Provide the [x, y] coordinate of the cell's center where the given text is located.  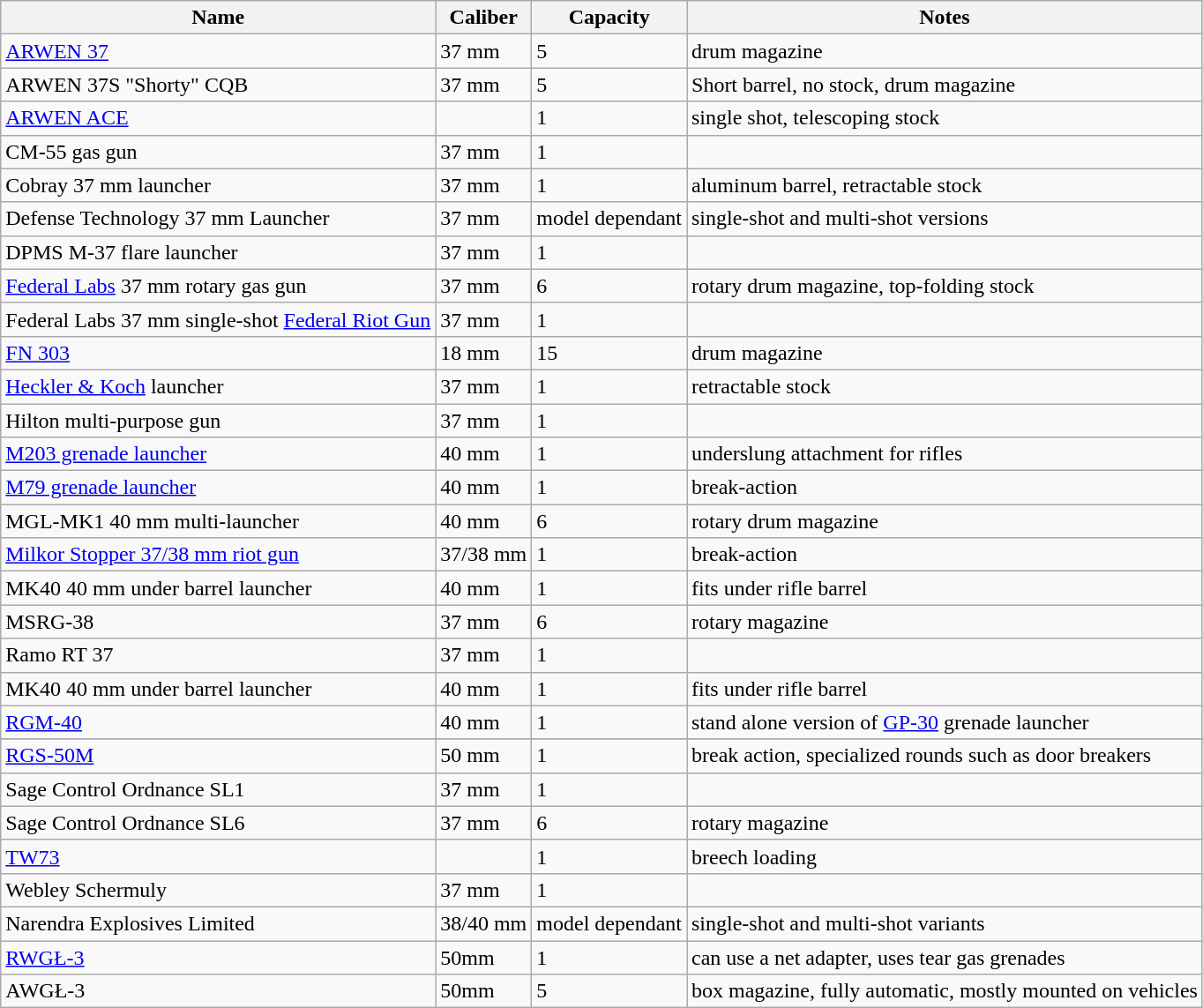
37/38 mm [483, 555]
CM-55 gas gun [219, 152]
Notes [944, 18]
Narendra Explosives Limited [219, 923]
50 mm [483, 756]
Sage Control Ordnance SL1 [219, 789]
Short barrel, no stock, drum magazine [944, 85]
aluminum barrel, retractable stock [944, 185]
38/40 mm [483, 923]
MSRG-38 [219, 622]
MGL-MK1 40 mm multi-launcher [219, 521]
single-shot and multi-shot variants [944, 923]
TW73 [219, 856]
stand alone version of GP-30 grenade launcher [944, 722]
Ramo RT 37 [219, 655]
15 [609, 353]
underslung attachment for rifles [944, 454]
Sage Control Ordnance SL6 [219, 823]
AWGŁ-3 [219, 991]
Federal Labs 37 mm single-shot Federal Riot Gun [219, 319]
Heckler & Koch launcher [219, 386]
18 mm [483, 353]
breech loading [944, 856]
Capacity [609, 18]
M203 grenade launcher [219, 454]
ARWEN 37S "Shorty" CQB [219, 85]
ARWEN ACE [219, 118]
RWGŁ-3 [219, 957]
RGM-40 [219, 722]
rotary drum magazine [944, 521]
M79 grenade launcher [219, 488]
Federal Labs 37 mm rotary gas gun [219, 286]
single-shot and multi-shot versions [944, 219]
retractable stock [944, 386]
rotary drum magazine, top-folding stock [944, 286]
can use a net adapter, uses tear gas grenades [944, 957]
DPMS M-37 flare launcher [219, 252]
Name [219, 18]
Webley Schermuly [219, 890]
Defense Technology 37 mm Launcher [219, 219]
break action, specialized rounds such as door breakers [944, 756]
Milkor Stopper 37/38 mm riot gun [219, 555]
RGS-50M [219, 756]
Cobray 37 mm launcher [219, 185]
box magazine, fully automatic, mostly mounted on vehicles [944, 991]
FN 303 [219, 353]
single shot, telescoping stock [944, 118]
Hilton multi-purpose gun [219, 421]
ARWEN 37 [219, 51]
Caliber [483, 18]
